Find where the given text appears and provide that cell's center as (X, Y) coordinate. 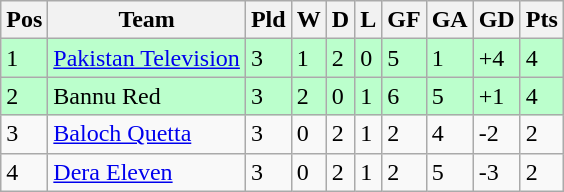
6 (404, 96)
Pld (268, 20)
Team (147, 20)
Dera Eleven (147, 172)
+4 (496, 58)
Baloch Quetta (147, 134)
Pts (542, 20)
Bannu Red (147, 96)
-3 (496, 172)
GF (404, 20)
GD (496, 20)
W (308, 20)
GA (450, 20)
Pakistan Television (147, 58)
D (340, 20)
Pos (24, 20)
+1 (496, 96)
-2 (496, 134)
L (368, 20)
